Capture the cell that displays the provided text and extract its [x, y] central coordinate. 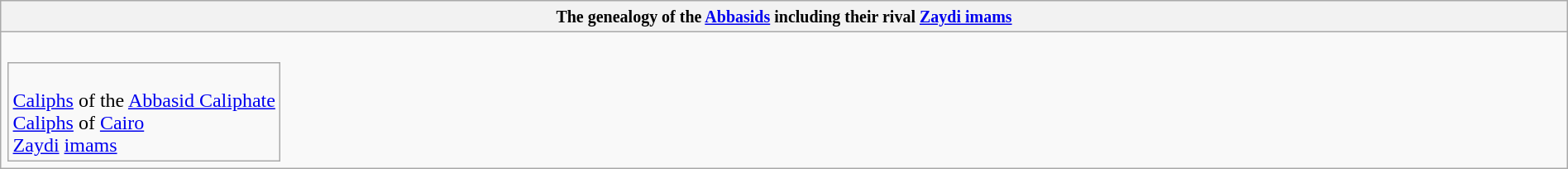
The genealogy of the Abbasids including their rival Zaydi imams [784, 17]
